Identify which cell holds the provided text, then report its (X, Y) central coordinate. 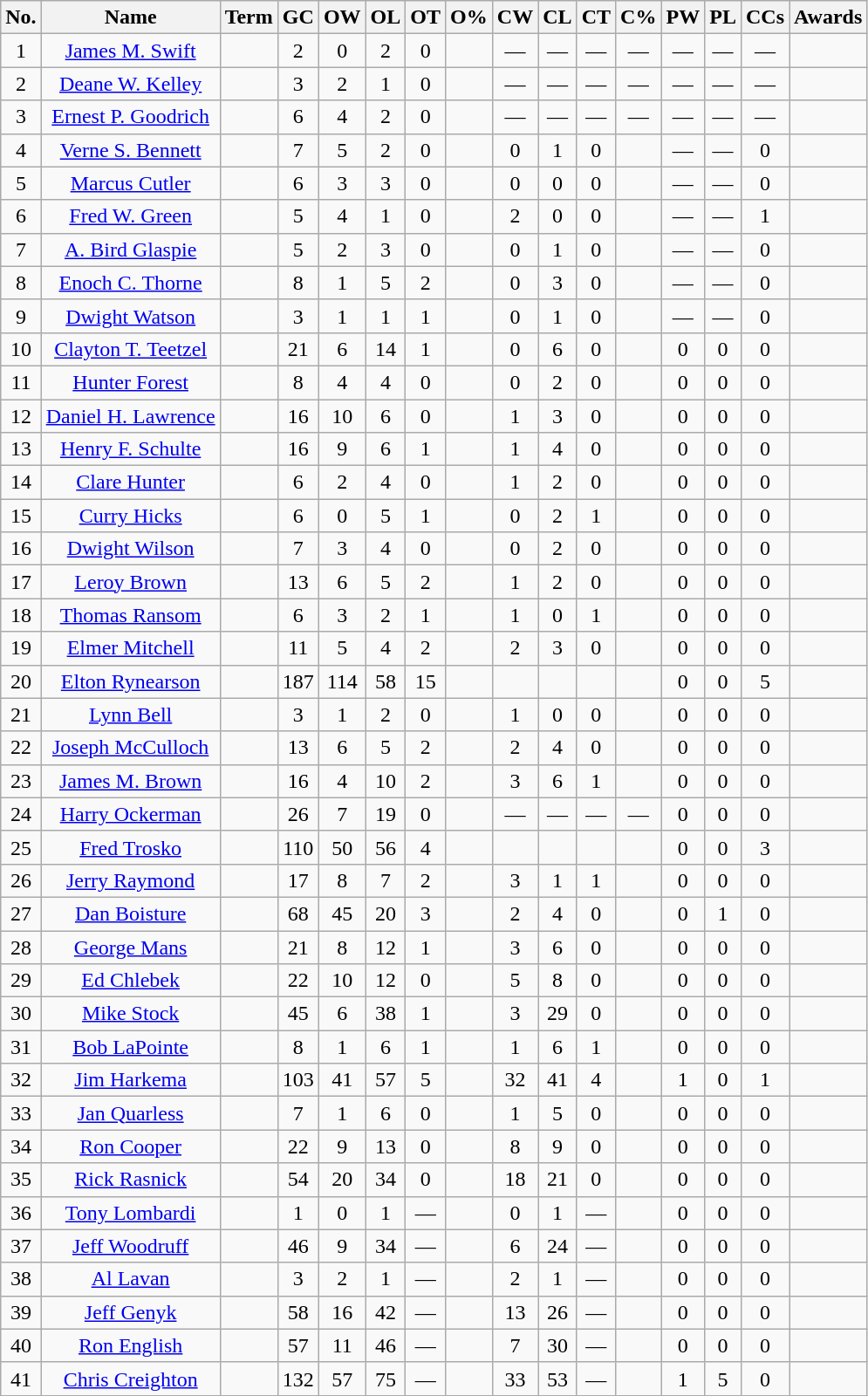
James M. Swift (131, 51)
Ron English (131, 1345)
Verne S. Bennett (131, 150)
Jeff Woodruff (131, 1246)
Leroy Brown (131, 582)
Term (249, 17)
110 (298, 847)
CW (515, 17)
Enoch C. Thorne (131, 283)
36 (21, 1213)
Elton Rynearson (131, 681)
Clare Hunter (131, 482)
Dwight Wilson (131, 549)
GC (298, 17)
Tony Lombardi (131, 1213)
187 (298, 681)
Chris Creighton (131, 1379)
Mike Stock (131, 1014)
Curry Hicks (131, 516)
George Mans (131, 947)
68 (298, 914)
Ernest P. Goodrich (131, 117)
Ron Cooper (131, 1146)
Jerry Raymond (131, 880)
PL (723, 17)
50 (342, 847)
OW (342, 17)
Hunter Forest (131, 382)
Awards (829, 17)
O% (469, 17)
42 (386, 1312)
Henry F. Schulte (131, 449)
Jan Quarless (131, 1113)
James M. Brown (131, 781)
Daniel H. Lawrence (131, 416)
Jim Harkema (131, 1080)
Dan Boisture (131, 914)
Lynn Bell (131, 715)
Ed Chlebek (131, 981)
39 (21, 1312)
PW (683, 17)
OL (386, 17)
103 (298, 1080)
A. Bird Glaspie (131, 250)
CCs (764, 17)
Joseph McCulloch (131, 748)
CL (557, 17)
Al Lavan (131, 1279)
OT (426, 17)
No. (21, 17)
25 (21, 847)
28 (21, 947)
Fred W. Green (131, 216)
114 (342, 681)
Bob LaPointe (131, 1047)
Clayton T. Teetzel (131, 349)
Jeff Genyk (131, 1312)
31 (21, 1047)
37 (21, 1246)
Thomas Ransom (131, 615)
23 (21, 781)
Harry Ockerman (131, 814)
Name (131, 17)
132 (298, 1379)
40 (21, 1345)
75 (386, 1379)
27 (21, 914)
Fred Trosko (131, 847)
Elmer Mitchell (131, 648)
56 (386, 847)
C% (639, 17)
Rick Rasnick (131, 1180)
35 (21, 1180)
54 (298, 1180)
53 (557, 1379)
Deane W. Kelley (131, 84)
Dwight Watson (131, 316)
CT (596, 17)
Marcus Cutler (131, 183)
